Scan for the cell matching the given text and deliver its [x, y] coordinate at center. 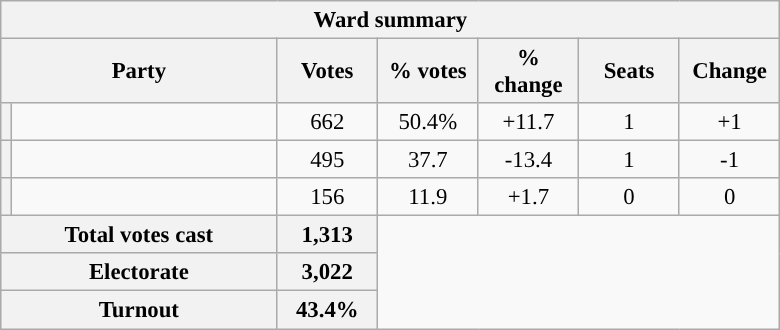
+11.7 [528, 122]
+1 [730, 122]
3,022 [328, 273]
% votes [428, 72]
11.9 [428, 197]
37.7 [428, 160]
662 [328, 122]
1,313 [328, 235]
Ward summary [390, 20]
Change [730, 72]
Total votes cast [139, 235]
Seats [630, 72]
Party [139, 72]
Turnout [139, 310]
+1.7 [528, 197]
43.4% [328, 310]
-1 [730, 160]
Electorate [139, 273]
-13.4 [528, 160]
156 [328, 197]
495 [328, 160]
Votes [328, 72]
50.4% [428, 122]
% change [528, 72]
